Pinpoint the cell where the given text exists, returning its [X, Y] midpoint coordinate. 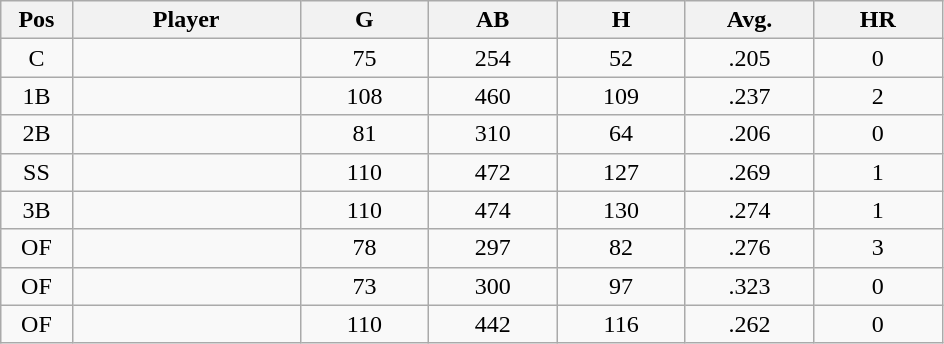
297 [493, 248]
Pos [36, 20]
3B [36, 210]
300 [493, 286]
C [36, 58]
HR [878, 20]
Player [186, 20]
460 [493, 96]
127 [621, 172]
472 [493, 172]
130 [621, 210]
.269 [749, 172]
64 [621, 134]
.276 [749, 248]
97 [621, 286]
116 [621, 324]
52 [621, 58]
75 [364, 58]
310 [493, 134]
1B [36, 96]
442 [493, 324]
73 [364, 286]
81 [364, 134]
82 [621, 248]
H [621, 20]
.262 [749, 324]
2B [36, 134]
2 [878, 96]
78 [364, 248]
G [364, 20]
.274 [749, 210]
.323 [749, 286]
3 [878, 248]
AB [493, 20]
Avg. [749, 20]
108 [364, 96]
.237 [749, 96]
474 [493, 210]
SS [36, 172]
109 [621, 96]
254 [493, 58]
.206 [749, 134]
.205 [749, 58]
